Scan for the cell matching the given text and deliver its (X, Y) coordinate at center. 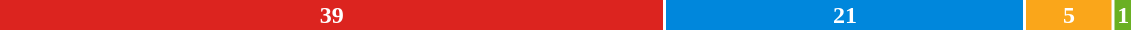
5 (1068, 15)
21 (844, 15)
39 (332, 15)
